Pinpoint the cell where the given text exists, returning its [X, Y] midpoint coordinate. 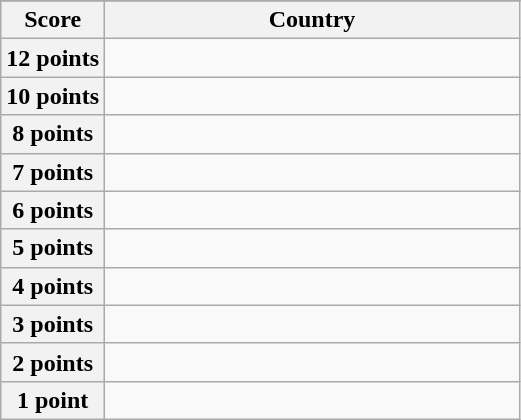
3 points [53, 324]
7 points [53, 172]
5 points [53, 248]
8 points [53, 134]
6 points [53, 210]
10 points [53, 96]
4 points [53, 286]
2 points [53, 362]
Score [53, 20]
12 points [53, 58]
Country [312, 20]
1 point [53, 400]
